Detect which cell encompasses the target text, then output its (x, y) center coordinate. 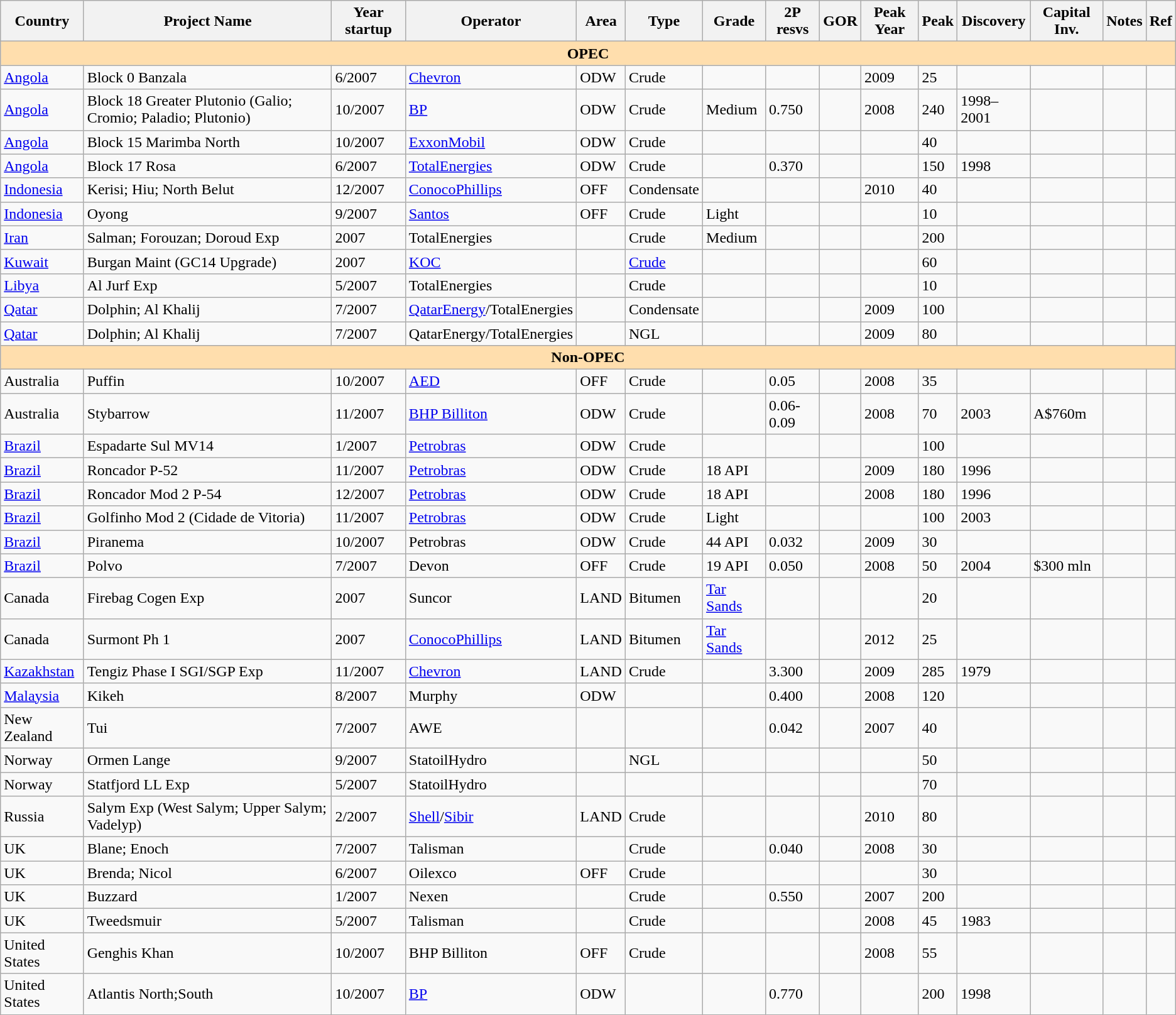
Iran (42, 238)
150 (938, 166)
AED (491, 381)
285 (938, 671)
Shell/Sibir (491, 817)
New Zealand (42, 728)
0.400 (793, 695)
Operator (491, 21)
OPEC (588, 53)
A$760m (1067, 414)
Espadarte Sul MV14 (207, 446)
Libya (42, 285)
Oyong (207, 214)
0.770 (793, 994)
Tui (207, 728)
Tengiz Phase I SGI/SGP Exp (207, 671)
19 API (734, 566)
1979 (994, 671)
Statfjord LL Exp (207, 784)
Buzzard (207, 897)
Santos (491, 214)
Surmont Ph 1 (207, 639)
Peak Year (890, 21)
Firebag Cogen Exp (207, 598)
Kuwait (42, 261)
Notes (1124, 21)
GOR (841, 21)
Kazakhstan (42, 671)
ExxonMobil (491, 142)
Burgan Maint (GC14 Upgrade) (207, 261)
1983 (994, 921)
Piranema (207, 542)
44 API (734, 542)
Nexen (491, 897)
0.370 (793, 166)
Malaysia (42, 695)
Oilexco (491, 873)
Al Jurf Exp (207, 285)
Grade (734, 21)
AWE (491, 728)
55 (938, 953)
2/2007 (368, 817)
Suncor (491, 598)
Area (601, 21)
Roncador P-52 (207, 470)
20 (938, 598)
2012 (890, 639)
Peak (938, 21)
Polvo (207, 566)
0.550 (793, 897)
Kikeh (207, 695)
3.300 (793, 671)
Block 17 Rosa (207, 166)
Blane; Enoch (207, 849)
Country (42, 21)
Puffin (207, 381)
35 (938, 381)
0.050 (793, 566)
Type (663, 21)
0.750 (793, 109)
Kerisi; Hiu; North Belut (207, 190)
Golfinho Mod 2 (Cidade de Vitoria) (207, 518)
Discovery (994, 21)
2P resvs (793, 21)
Ormen Lange (207, 760)
Brenda; Nicol (207, 873)
0.040 (793, 849)
0.05 (793, 381)
Block 18 Greater Plutonio (Galio; Cromio; Paladio; Plutonio) (207, 109)
45 (938, 921)
Year startup (368, 21)
0.06-0.09 (793, 414)
0.042 (793, 728)
Atlantis North;South (207, 994)
2004 (994, 566)
8/2007 (368, 695)
Non-OPEC (588, 358)
1998–2001 (994, 109)
240 (938, 109)
$300 mln (1067, 566)
Murphy (491, 695)
Devon (491, 566)
Block 15 Marimba North (207, 142)
Russia (42, 817)
Salman; Forouzan; Doroud Exp (207, 238)
Salym Exp (West Salym; Upper Salym; Vadelyp) (207, 817)
120 (938, 695)
Ref (1161, 21)
Block 0 Banzala (207, 77)
60 (938, 261)
Project Name (207, 21)
Roncador Mod 2 P-54 (207, 494)
Tweedsmuir (207, 921)
Capital Inv. (1067, 21)
KOC (491, 261)
0.032 (793, 542)
Stybarrow (207, 414)
Genghis Khan (207, 953)
